Provide the [X, Y] coordinate of the cell's center where the given text is located.  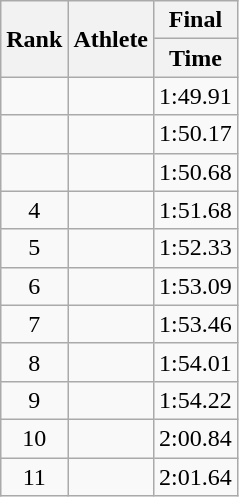
1:49.91 [196, 96]
10 [34, 438]
6 [34, 286]
9 [34, 400]
2:01.64 [196, 477]
Time [196, 58]
Athlete [111, 39]
1:51.68 [196, 210]
2:00.84 [196, 438]
8 [34, 362]
7 [34, 324]
Rank [34, 39]
1:50.68 [196, 172]
1:50.17 [196, 134]
1:54.22 [196, 400]
1:54.01 [196, 362]
11 [34, 477]
1:53.46 [196, 324]
5 [34, 248]
1:53.09 [196, 286]
1:52.33 [196, 248]
4 [34, 210]
Final [196, 20]
